Search for the cell housing the specified text and yield its (X, Y) center coordinate. 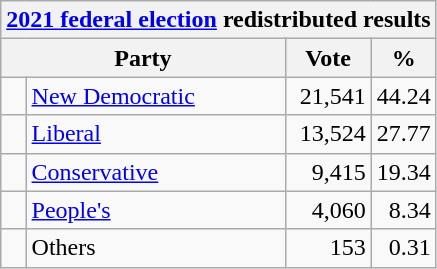
Party (143, 58)
Conservative (156, 172)
8.34 (404, 210)
2021 federal election redistributed results (218, 20)
4,060 (328, 210)
9,415 (328, 172)
New Democratic (156, 96)
% (404, 58)
19.34 (404, 172)
Liberal (156, 134)
13,524 (328, 134)
153 (328, 248)
People's (156, 210)
Vote (328, 58)
21,541 (328, 96)
0.31 (404, 248)
44.24 (404, 96)
Others (156, 248)
27.77 (404, 134)
